Detect which cell encompasses the target text, then output its (x, y) center coordinate. 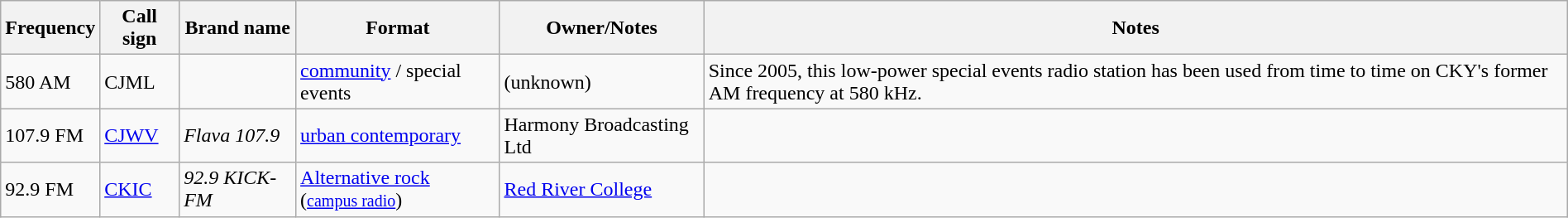
Frequency (50, 28)
Since 2005, this low-power special events radio station has been used from time to time on CKY's former AM frequency at 580 kHz. (1135, 81)
CJML (140, 81)
urban contemporary (398, 136)
CJWV (140, 136)
Alternative rock(campus radio) (398, 189)
(unknown) (602, 81)
Format (398, 28)
Owner/Notes (602, 28)
Brand name (238, 28)
580 AM (50, 81)
Harmony Broadcasting Ltd (602, 136)
Flava 107.9 (238, 136)
107.9 FM (50, 136)
Red River College (602, 189)
CKIC (140, 189)
Notes (1135, 28)
Call sign (140, 28)
92.9 KICK-FM (238, 189)
92.9 FM (50, 189)
community / special events (398, 81)
